Return the [x, y] coordinate for the center point of the cell that contains the specified text.  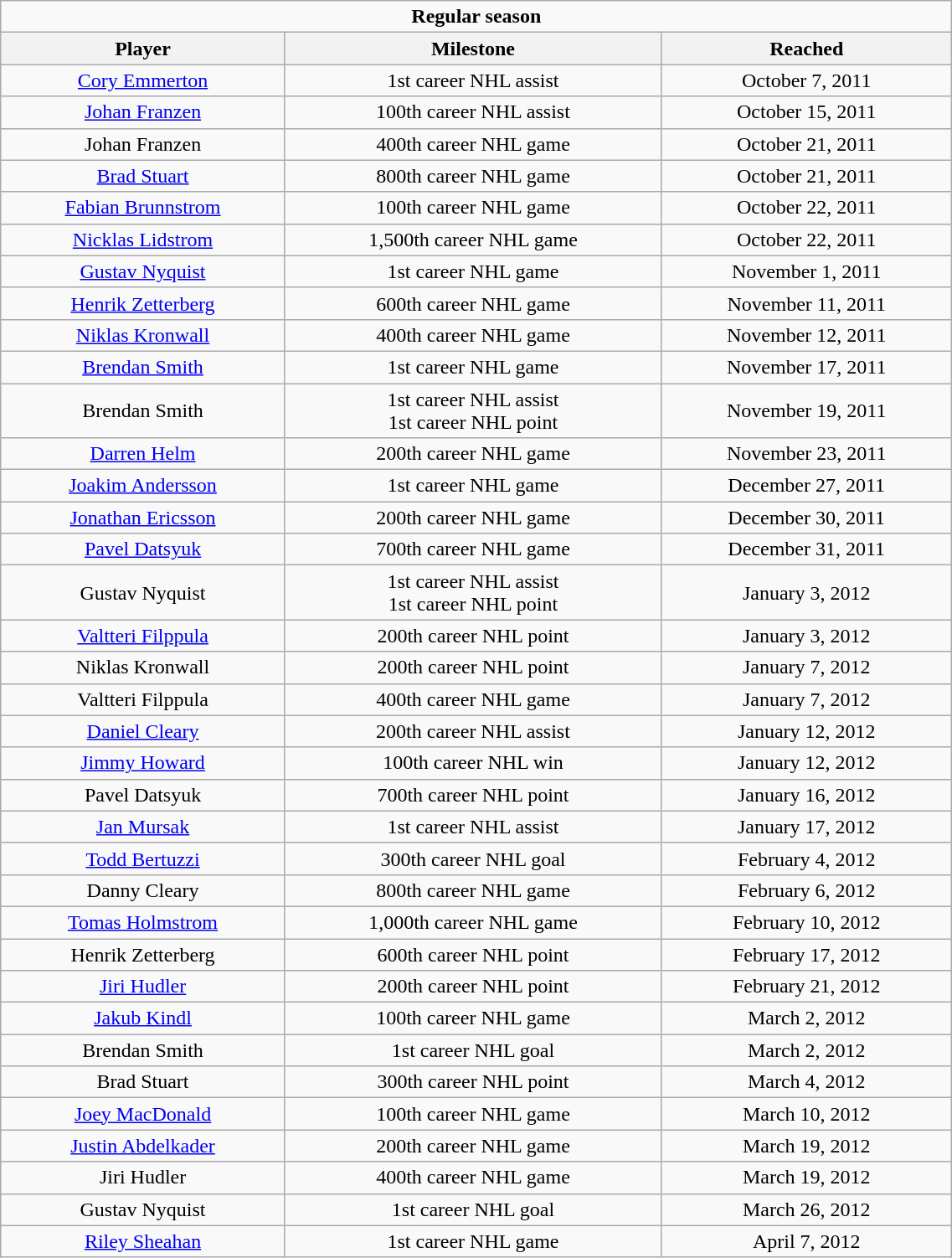
November 12, 2011 [807, 335]
1,000th career NHL game [472, 922]
100th career NHL assist [472, 112]
February 6, 2012 [807, 890]
Nicklas Lidstrom [143, 240]
Justin Abdelkader [143, 1146]
Todd Bertuzzi [143, 858]
December 30, 2011 [807, 518]
600th career NHL game [472, 303]
November 19, 2011 [807, 410]
Darren Helm [143, 454]
November 23, 2011 [807, 454]
Milestone [472, 49]
Jakub Kindl [143, 1018]
February 21, 2012 [807, 987]
Player [143, 49]
February 17, 2012 [807, 954]
Cory Emmerton [143, 80]
1,500th career NHL game [472, 240]
Reached [807, 49]
Jan Mursak [143, 827]
Danny Cleary [143, 890]
Jonathan Ericsson [143, 518]
February 10, 2012 [807, 922]
300th career NHL goal [472, 858]
Riley Sheahan [143, 1241]
November 11, 2011 [807, 303]
Joakim Andersson [143, 486]
Tomas Holmstrom [143, 922]
April 7, 2012 [807, 1241]
Regular season [476, 17]
January 16, 2012 [807, 795]
October 7, 2011 [807, 80]
700th career NHL game [472, 549]
200th career NHL assist [472, 731]
November 17, 2011 [807, 367]
November 1, 2011 [807, 271]
January 17, 2012 [807, 827]
700th career NHL point [472, 795]
100th career NHL win [472, 763]
Joey MacDonald [143, 1114]
February 4, 2012 [807, 858]
Daniel Cleary [143, 731]
300th career NHL point [472, 1082]
Fabian Brunnstrom [143, 208]
March 10, 2012 [807, 1114]
December 31, 2011 [807, 549]
600th career NHL point [472, 954]
March 26, 2012 [807, 1209]
March 4, 2012 [807, 1082]
December 27, 2011 [807, 486]
October 15, 2011 [807, 112]
Jimmy Howard [143, 763]
